Identify which cell holds the provided text, then report its [X, Y] central coordinate. 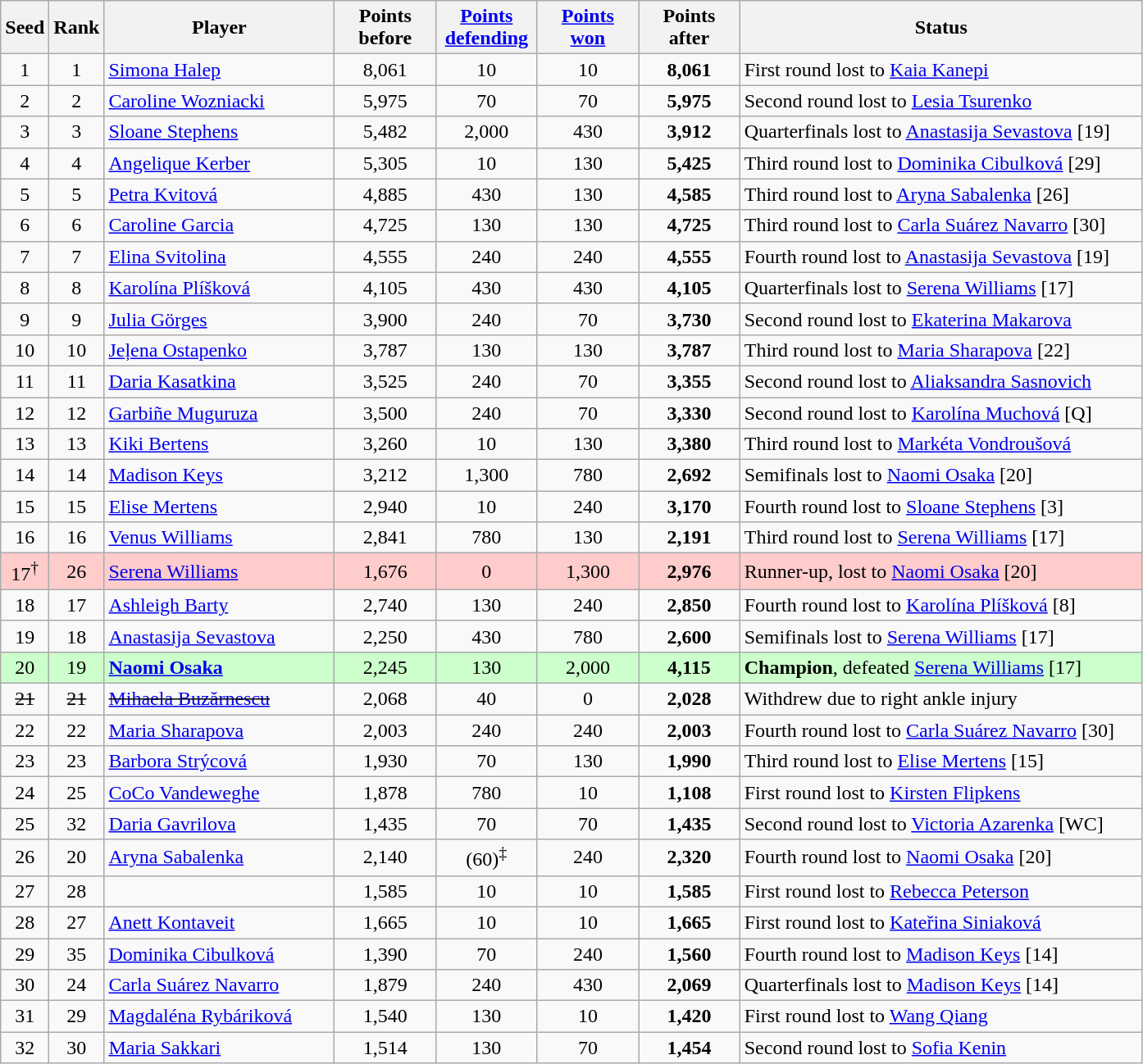
4,115 [690, 667]
Anett Kontaveit [220, 922]
(60)‡ [487, 857]
Second round lost to Ekaterina Makarova [941, 319]
1,676 [385, 572]
Barbora Strýcová [220, 762]
3,380 [690, 444]
2,320 [690, 857]
Second round lost to Aliaksandra Sasnovich [941, 381]
1,108 [690, 793]
Third round lost to Elise Mertens [15] [941, 762]
3,500 [385, 412]
2,191 [690, 538]
1,990 [690, 762]
2,600 [690, 636]
CoCo Vandeweghe [220, 793]
Aryna Sabalenka [220, 857]
1,930 [385, 762]
Serena Williams [220, 572]
Fourth round lost to Anastasija Sevastova [19] [941, 257]
17† [25, 572]
1,514 [385, 1048]
Magdaléna Rybáriková [220, 1016]
3,170 [690, 507]
2,250 [385, 636]
Angelique Kerber [220, 163]
Second round lost to Karolína Muchová [Q] [941, 412]
Julia Görges [220, 319]
3,330 [690, 412]
Status [941, 28]
1,420 [690, 1016]
Caroline Wozniacki [220, 101]
1,560 [690, 954]
Maria Sakkari [220, 1048]
4,885 [385, 194]
Second round lost to Sofia Kenin [941, 1048]
1,540 [385, 1016]
Second round lost to Lesia Tsurenko [941, 101]
3,212 [385, 475]
Mihaela Buzărnescu [220, 699]
First round lost to Rebecca Peterson [941, 891]
3,912 [690, 132]
Withdrew due to right ankle injury [941, 699]
3,355 [690, 381]
Garbiñe Muguruza [220, 412]
Points defending [487, 28]
Semifinals lost to Serena Williams [17] [941, 636]
Fourth round lost to Madison Keys [14] [941, 954]
Third round lost to Serena Williams [17] [941, 538]
Karolína Plíšková [220, 288]
Fourth round lost to Naomi Osaka [20] [941, 857]
Simona Halep [220, 70]
Elina Svitolina [220, 257]
5,482 [385, 132]
Carla Suárez Navarro [220, 985]
3,525 [385, 381]
Third round lost to Markéta Vondroušová [941, 444]
First round lost to Kirsten Flipkens [941, 793]
2,245 [385, 667]
Jeļena Ostapenko [220, 350]
First round lost to Wang Qiang [941, 1016]
Kiki Bertens [220, 444]
2,692 [690, 475]
2,068 [385, 699]
2,850 [690, 605]
2,740 [385, 605]
2,976 [690, 572]
Caroline Garcia [220, 225]
Dominika Cibulková [220, 954]
2,940 [385, 507]
Semifinals lost to Naomi Osaka [20] [941, 475]
1,454 [690, 1048]
Third round lost to Carla Suárez Navarro [30] [941, 225]
35 [77, 954]
First round lost to Kateřina Siniaková [941, 922]
Second round lost to Victoria Azarenka [WC] [941, 824]
Madison Keys [220, 475]
Quarterfinals lost to Serena Williams [17] [941, 288]
5,305 [385, 163]
2,028 [690, 699]
5,425 [690, 163]
Fourth round lost to Sloane Stephens [3] [941, 507]
Third round lost to Dominika Cibulková [29] [941, 163]
Quarterfinals lost to Madison Keys [14] [941, 985]
1,879 [385, 985]
Fourth round lost to Carla Suárez Navarro [30] [941, 730]
Sloane Stephens [220, 132]
Daria Kasatkina [220, 381]
Naomi Osaka [220, 667]
17 [77, 605]
Champion, defeated Serena Williams [17] [941, 667]
2,069 [690, 985]
Venus Williams [220, 538]
Player [220, 28]
Third round lost to Aryna Sabalenka [26] [941, 194]
Points after [690, 28]
4,585 [690, 194]
40 [487, 699]
Points won [588, 28]
Quarterfinals lost to Anastasija Sevastova [19] [941, 132]
Anastasija Sevastova [220, 636]
Points before [385, 28]
1,878 [385, 793]
Elise Mertens [220, 507]
1,390 [385, 954]
Fourth round lost to Karolína Plíšková [8] [941, 605]
3,260 [385, 444]
First round lost to Kaia Kanepi [941, 70]
Ashleigh Barty [220, 605]
Petra Kvitová [220, 194]
2,140 [385, 857]
Runner-up, lost to Naomi Osaka [20] [941, 572]
Rank [77, 28]
Maria Sharapova [220, 730]
31 [25, 1016]
Daria Gavrilova [220, 824]
2,841 [385, 538]
3,900 [385, 319]
3,730 [690, 319]
Seed [25, 28]
Third round lost to Maria Sharapova [22] [941, 350]
